Provide the [X, Y] coordinate of the cell's center where the given text is located.  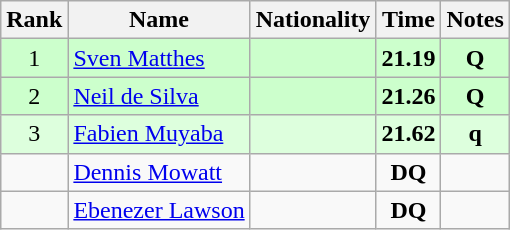
Sven Matthes [159, 58]
1 [34, 58]
Rank [34, 20]
Time [408, 20]
21.62 [408, 134]
Notes [475, 20]
Nationality [313, 20]
Ebenezer Lawson [159, 210]
21.19 [408, 58]
Fabien Muyaba [159, 134]
q [475, 134]
Neil de Silva [159, 96]
Name [159, 20]
21.26 [408, 96]
3 [34, 134]
Dennis Mowatt [159, 172]
2 [34, 96]
